Find where the given text appears and provide that cell's center as (x, y) coordinate. 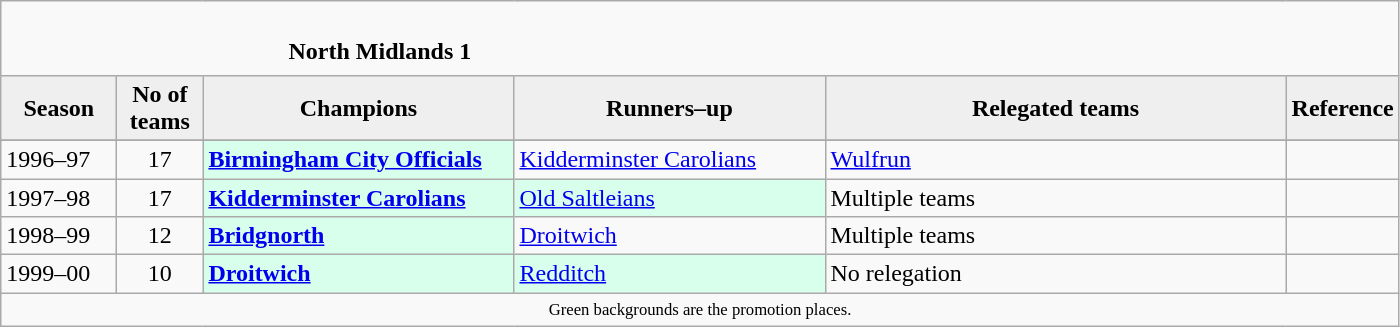
1999–00 (59, 274)
Bridgnorth (358, 236)
Redditch (670, 274)
1998–99 (59, 236)
Old Saltleians (670, 197)
Birmingham City Officials (358, 159)
Runners–up (670, 108)
Wulfrun (1056, 159)
1997–98 (59, 197)
No of teams (160, 108)
No relegation (1056, 274)
Reference (1342, 108)
12 (160, 236)
Relegated teams (1056, 108)
10 (160, 274)
1996–97 (59, 159)
Season (59, 108)
Champions (358, 108)
Green backgrounds are the promotion places. (700, 310)
